Detect which cell encompasses the target text, then output its (x, y) center coordinate. 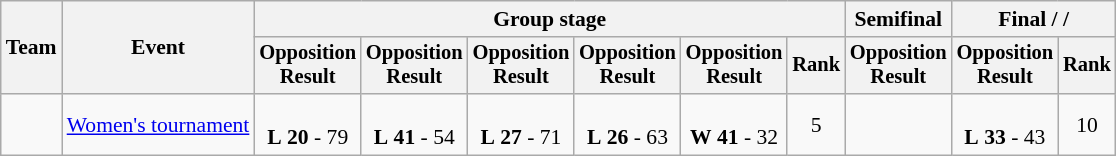
5 (816, 124)
W 41 - 32 (734, 124)
Team (32, 48)
Event (158, 48)
Semifinal (898, 19)
Group stage (550, 19)
L 33 - 43 (1006, 124)
L 20 - 79 (308, 124)
L 41 - 54 (414, 124)
10 (1087, 124)
L 27 - 71 (522, 124)
Women's tournament (158, 124)
Final / / (1034, 19)
L 26 - 63 (628, 124)
